Pinpoint the cell where the given text exists, returning its (x, y) midpoint coordinate. 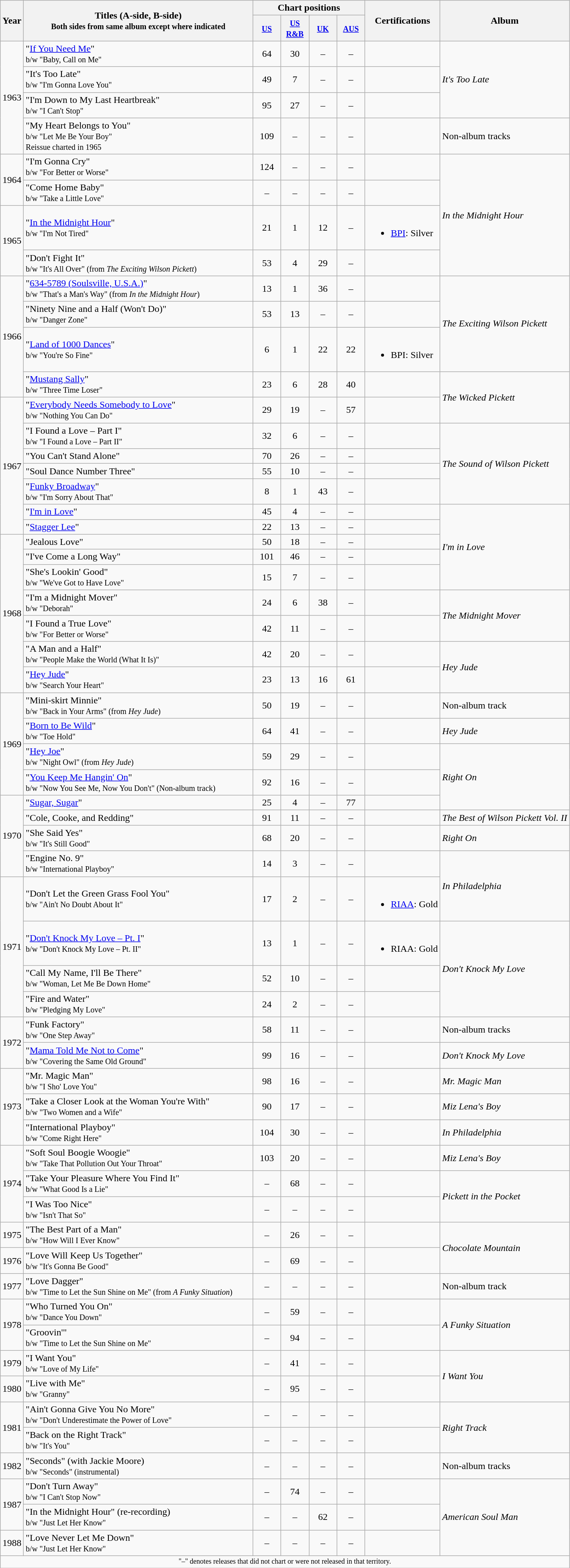
"Funk Factory"b/w "One Step Away" (138, 1030)
1972 (12, 1042)
1963 (12, 98)
"Stagger Lee" (138, 527)
I Want You (505, 1376)
1979 (12, 1363)
1973 (12, 1106)
"Mustang Sally"b/w "Three Time Loser" (138, 385)
"My Heart Belongs to You"b/w "Let Me Be Your Boy" Reissue charted in 1965 (138, 136)
The Sound of Wilson Pickett (505, 464)
1971 (12, 947)
"Everybody Needs Somebody to Love"b/w "Nothing You Can Do" (138, 410)
Right Track (505, 1427)
AUS (351, 28)
"Mini-skirt Minnie"b/w "Back in Your Arms" (from Hey Jude) (138, 705)
1980 (12, 1389)
14 (267, 863)
98 (267, 1081)
"Sugar, Sugar" (138, 803)
"I'm Down to My Last Heartbreak"b/w "I Can't Stop" (138, 105)
69 (295, 1261)
38 (323, 602)
Year (12, 21)
1981 (12, 1427)
52 (267, 979)
The Wicked Pickett (505, 397)
"Hey Joe"b/w "Night Owl" (from Hey Jude) (138, 757)
"Land of 1000 Dances"b/w "You're So Fine" (138, 349)
1969 (12, 744)
25 (267, 803)
"It's Too Late"b/w "I'm Gonna Love You" (138, 80)
"She Said Yes"b/w "It's Still Good" (138, 838)
"I Found a Love – Part I"b/w "I Found a Love – Part II" (138, 436)
94 (295, 1337)
"Take Your Pleasure Where You Find It"b/w "What Good Is a Lie" (138, 1184)
36 (323, 289)
"–" denotes releases that did not chart or were not released in that territory. (285, 1562)
"Come Home Baby"b/w "Take a Little Love" (138, 192)
"Ain't Gonna Give You No More"b/w "Don't Underestimate the Power of Love" (138, 1415)
27 (295, 105)
"I Found a True Love"b/w "For Better or Worse" (138, 628)
The Exciting Wilson Pickett (505, 323)
46 (295, 557)
103 (267, 1158)
"Seconds" (with Jackie Moore)b/w "Seconds" (instrumental) (138, 1466)
32 (267, 436)
61 (351, 680)
"A Man and a Half"b/w "People Make the World (What It Is)" (138, 654)
"Don't Turn Away"b/w "I Can't Stop Now" (138, 1491)
57 (351, 410)
A Funky Situation (505, 1325)
55 (267, 471)
1965 (12, 241)
"I'm a Midnight Mover"b/w "Deborah" (138, 602)
"Ninety Nine and a Half (Won't Do)"b/w "Danger Zone" (138, 314)
1988 (12, 1542)
1978 (12, 1325)
"Fire and Water"b/w "Pledging My Love" (138, 1004)
American Soul Man (505, 1517)
"Don't Let the Green Grass Fool You"b/w "Ain't No Doubt About It" (138, 899)
77 (351, 803)
1970 (12, 836)
"Jealous Love" (138, 542)
"Mama Told Me Not to Come"b/w "Covering the Same Old Ground" (138, 1055)
8 (267, 491)
"634-5789 (Soulsville, U.S.A.)"b/w "That's a Man's Way" (from In the Midnight Hour) (138, 289)
Titles (A-side, B-side)Both sides from same album except where indicated (138, 21)
"Groovin'"b/w "Time to Let the Sun Shine on Me" (138, 1337)
49 (267, 80)
"Soul Dance Number Three" (138, 471)
1982 (12, 1466)
US (267, 28)
UK (323, 28)
1967 (12, 466)
I'm in Love (505, 547)
"I Was Too Nice"b/w "Isn't That So" (138, 1210)
1987 (12, 1504)
"Love Dagger"b/w "Time to Let the Sun Shine on Me" (from A Funky Situation) (138, 1286)
"Funky Broadway"b/w "I'm Sorry About That" (138, 491)
92 (267, 782)
"Call My Name, I'll Be There"b/w "Woman, Let Me Be Down Home" (138, 979)
28 (323, 385)
"Soft Soul Boogie Woogie"b/w "Take That Pollution Out Your Throat" (138, 1158)
US R&B (295, 28)
"Mr. Magic Man"b/w "I Sho' Love You" (138, 1081)
"Cole, Cooke, and Redding" (138, 818)
"In the Midnight Hour" (re-recording)b/w "Just Let Her Know" (138, 1517)
Chart positions (309, 8)
74 (295, 1491)
99 (267, 1055)
"Don't Fight It"b/w "It's All Over" (from The Exciting Wilson Pickett) (138, 263)
1964 (12, 180)
62 (323, 1517)
91 (267, 818)
"International Playboy"b/w "Come Right Here" (138, 1132)
"Take a Closer Look at the Woman You're With"b/w "Two Women and a Wife" (138, 1106)
"Live with Me"b/w "Granny" (138, 1389)
The Midnight Mover (505, 615)
"Who Turned You On"b/w "Dance You Down" (138, 1312)
"Love Will Keep Us Together"b/w "It's Gonna Be Good" (138, 1261)
70 (267, 456)
"Love Never Let Me Down"b/w "Just Let Her Know" (138, 1542)
3 (295, 863)
18 (295, 542)
109 (267, 136)
21 (267, 228)
124 (267, 167)
1976 (12, 1261)
43 (323, 491)
"Engine No. 9"b/w "International Playboy" (138, 863)
Album (505, 21)
1966 (12, 336)
45 (267, 512)
Chocolate Mountain (505, 1248)
1968 (12, 613)
"If You Need Me"b/w "Baby, Call on Me" (138, 54)
1977 (12, 1286)
"I've Come a Long Way" (138, 557)
"I'm Gonna Cry"b/w "For Better or Worse" (138, 167)
Certifications (402, 21)
90 (267, 1106)
"I Want You"b/w "Love of My Life" (138, 1363)
It's Too Late (505, 80)
Mr. Magic Man (505, 1081)
"She's Lookin' Good"b/w "We've Got to Have Love" (138, 577)
12 (323, 228)
"I'm in Love" (138, 512)
The Best of Wilson Pickett Vol. II (505, 818)
"Born to Be Wild"b/w "Toe Hold" (138, 731)
"Hey Jude"b/w "Search Your Heart" (138, 680)
58 (267, 1030)
In the Midnight Hour (505, 215)
"You Can't Stand Alone" (138, 456)
"You Keep Me Hangin' On"b/w "Now You See Me, Now You Don't" (Non-album track) (138, 782)
"Don't Knock My Love – Pt. I"b/w "Don't Knock My Love – Pt. II" (138, 943)
1975 (12, 1235)
40 (351, 385)
"Back on the Right Track"b/w "It's You" (138, 1440)
101 (267, 557)
Pickett in the Pocket (505, 1197)
104 (267, 1132)
"The Best Part of a Man"b/w "How Will I Ever Know" (138, 1235)
1974 (12, 1184)
15 (267, 577)
"In the Midnight Hour"b/w "I'm Not Tired" (138, 228)
